Capture the cell that displays the provided text and extract its (X, Y) central coordinate. 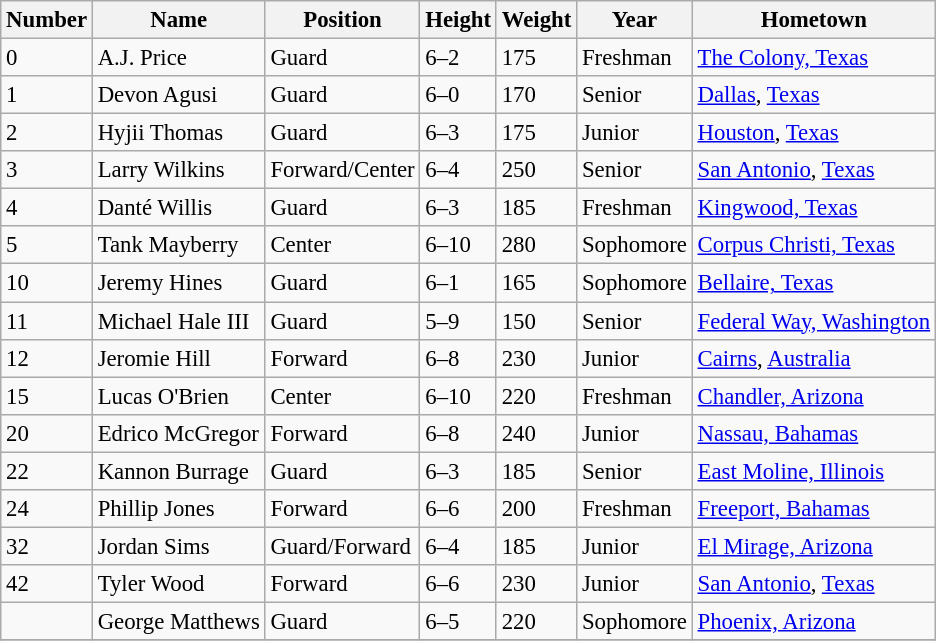
12 (47, 358)
Number (47, 20)
3 (47, 170)
Year (635, 20)
Chandler, Arizona (814, 396)
240 (536, 433)
Position (342, 20)
4 (47, 208)
6–5 (458, 621)
Tank Mayberry (178, 245)
6–1 (458, 283)
170 (536, 95)
Tyler Wood (178, 584)
Michael Hale III (178, 321)
42 (47, 584)
Freeport, Bahamas (814, 509)
Dallas, Texas (814, 95)
250 (536, 170)
Nassau, Bahamas (814, 433)
Phillip Jones (178, 509)
Houston, Texas (814, 133)
The Colony, Texas (814, 58)
1 (47, 95)
Corpus Christi, Texas (814, 245)
Guard/Forward (342, 546)
0 (47, 58)
5–9 (458, 321)
6–0 (458, 95)
24 (47, 509)
El Mirage, Arizona (814, 546)
20 (47, 433)
165 (536, 283)
Devon Agusi (178, 95)
280 (536, 245)
Lucas O'Brien (178, 396)
Bellaire, Texas (814, 283)
200 (536, 509)
Edrico McGregor (178, 433)
Larry Wilkins (178, 170)
Jeromie Hill (178, 358)
6–2 (458, 58)
Name (178, 20)
10 (47, 283)
George Matthews (178, 621)
Kingwood, Texas (814, 208)
Hometown (814, 20)
22 (47, 471)
150 (536, 321)
Danté Willis (178, 208)
Federal Way, Washington (814, 321)
Hyjii Thomas (178, 133)
5 (47, 245)
A.J. Price (178, 58)
Weight (536, 20)
11 (47, 321)
15 (47, 396)
Height (458, 20)
32 (47, 546)
Jeremy Hines (178, 283)
2 (47, 133)
Kannon Burrage (178, 471)
East Moline, Illinois (814, 471)
Jordan Sims (178, 546)
Forward/Center (342, 170)
Cairns, Australia (814, 358)
Phoenix, Arizona (814, 621)
